For the text-containing cell, return its midpoint in (X, Y) coordinate format. 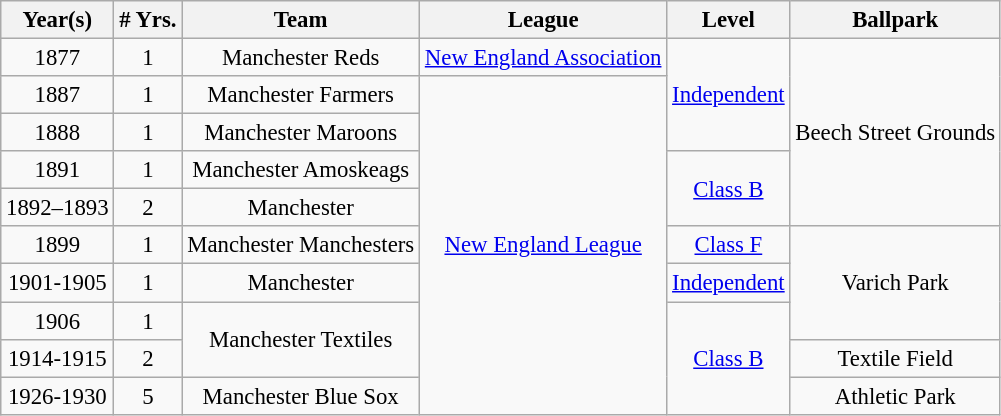
# Yrs. (148, 20)
Manchester Amoskeags (301, 170)
New England League (544, 245)
Manchester Maroons (301, 133)
5 (148, 396)
Class F (728, 245)
Manchester Manchesters (301, 245)
1906 (58, 321)
Ballpark (896, 20)
League (544, 20)
New England Association (544, 58)
1901-1905 (58, 283)
1888 (58, 133)
Beech Street Grounds (896, 133)
Manchester Farmers (301, 95)
Varich Park (896, 282)
Athletic Park (896, 396)
1926-1930 (58, 396)
Level (728, 20)
Manchester Reds (301, 58)
1892–1893 (58, 208)
1914-1915 (58, 358)
Team (301, 20)
Manchester Textiles (301, 340)
Textile Field (896, 358)
1899 (58, 245)
1887 (58, 95)
Manchester Blue Sox (301, 396)
1891 (58, 170)
1877 (58, 58)
Year(s) (58, 20)
